Return the (X, Y) coordinate for the center point of the cell that contains the specified text.  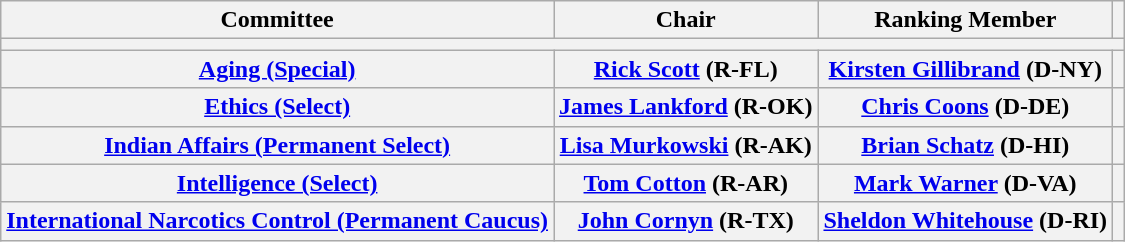
Lisa Murkowski (R-AK) (686, 145)
Ranking Member (966, 20)
John Cornyn (R-TX) (686, 221)
Brian Schatz (D-HI) (966, 145)
International Narcotics Control (Permanent Caucus) (278, 221)
Ethics (Select) (278, 107)
Committee (278, 20)
Intelligence (Select) (278, 183)
Sheldon Whitehouse (D-RI) (966, 221)
Rick Scott (R-FL) (686, 69)
James Lankford (R-OK) (686, 107)
Tom Cotton (R-AR) (686, 183)
Mark Warner (D-VA) (966, 183)
Chair (686, 20)
Chris Coons (D-DE) (966, 107)
Indian Affairs (Permanent Select) (278, 145)
Aging (Special) (278, 69)
Kirsten Gillibrand (D-NY) (966, 69)
